Detect which cell encompasses the target text, then output its [x, y] center coordinate. 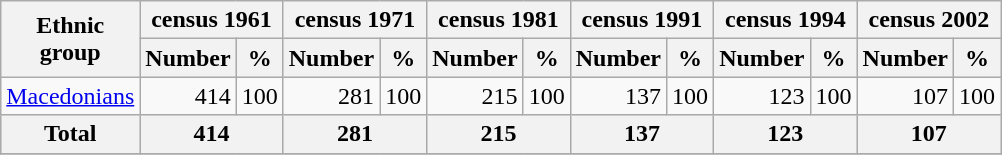
census 1981 [498, 20]
census 1994 [786, 20]
Ethnicgroup [70, 39]
census 2002 [928, 20]
census 1991 [642, 20]
census 1971 [354, 20]
Macedonians [70, 96]
census 1961 [212, 20]
Total [70, 134]
